Return the [X, Y] coordinate for the center point of the cell that contains the specified text.  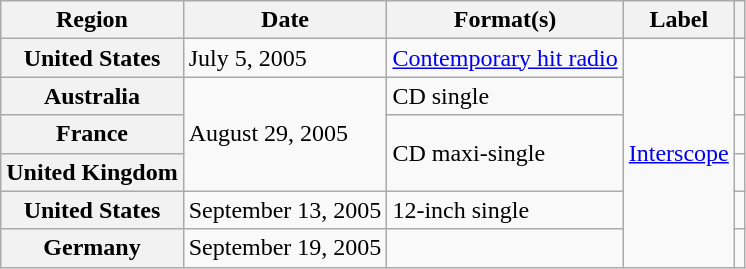
CD single [505, 96]
Date [285, 20]
Label [678, 20]
Region [92, 20]
Contemporary hit radio [505, 58]
United Kingdom [92, 172]
Format(s) [505, 20]
Australia [92, 96]
July 5, 2005 [285, 58]
Interscope [678, 153]
12-inch single [505, 210]
CD maxi-single [505, 153]
August 29, 2005 [285, 134]
Germany [92, 248]
France [92, 134]
September 19, 2005 [285, 248]
September 13, 2005 [285, 210]
